Find where the given text appears and provide that cell's center as [X, Y] coordinate. 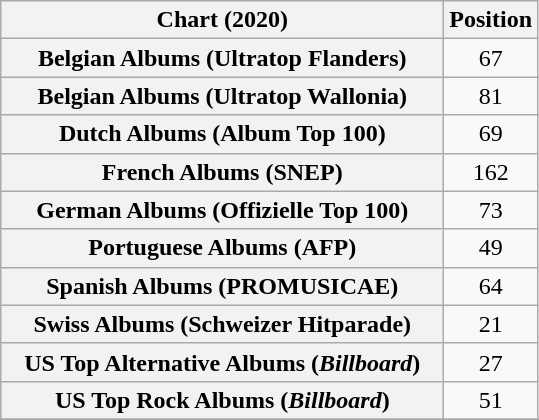
US Top Rock Albums (Billboard) [222, 400]
81 [491, 96]
162 [491, 172]
Portuguese Albums (AFP) [222, 248]
US Top Alternative Albums (Billboard) [222, 362]
Belgian Albums (Ultratop Wallonia) [222, 96]
73 [491, 210]
64 [491, 286]
51 [491, 400]
Belgian Albums (Ultratop Flanders) [222, 58]
Chart (2020) [222, 20]
Dutch Albums (Album Top 100) [222, 134]
Spanish Albums (PROMUSICAE) [222, 286]
27 [491, 362]
49 [491, 248]
69 [491, 134]
Swiss Albums (Schweizer Hitparade) [222, 324]
French Albums (SNEP) [222, 172]
67 [491, 58]
21 [491, 324]
Position [491, 20]
German Albums (Offizielle Top 100) [222, 210]
